Extract the [x, y] coordinate from the center of the cell holding the provided text.  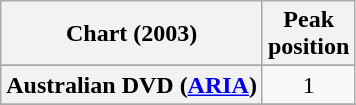
Chart (2003) [132, 34]
1 [308, 85]
Peakposition [308, 34]
Australian DVD (ARIA) [132, 85]
